For the text-containing cell, return its midpoint in [x, y] coordinate format. 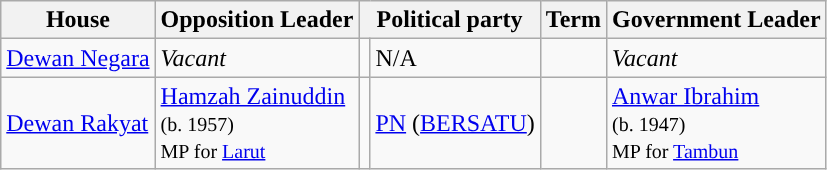
N/A [455, 58]
Term [573, 20]
Anwar Ibrahim(b. 1947)MP for Tambun [716, 123]
House [78, 20]
Dewan Negara [78, 58]
PN (BERSATU) [455, 123]
Dewan Rakyat [78, 123]
Political party [450, 20]
Government Leader [716, 20]
Opposition Leader [257, 20]
Hamzah Zainuddin(b. 1957)MP for Larut [257, 123]
